Output the (X, Y) coordinate of the center of the cell containing the given text.  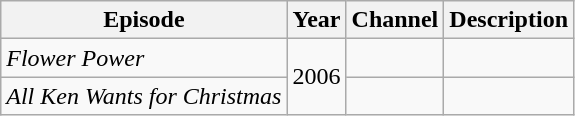
Description (509, 20)
Year (316, 20)
All Ken Wants for Christmas (144, 96)
2006 (316, 77)
Channel (395, 20)
Episode (144, 20)
Flower Power (144, 58)
